Extract the [X, Y] coordinate from the center of the cell holding the provided text.  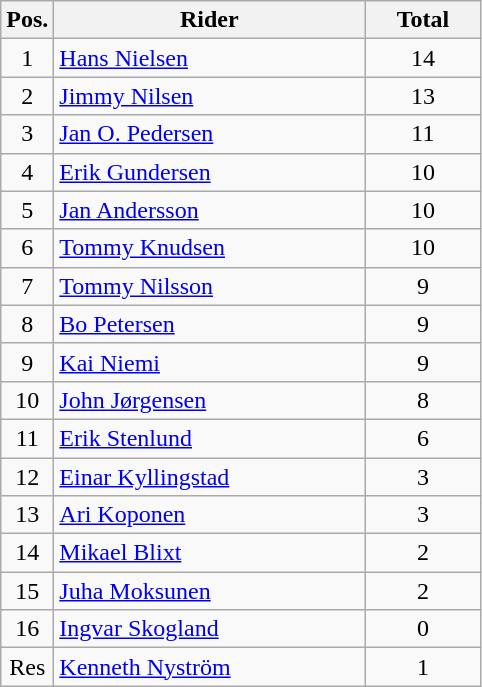
4 [28, 172]
7 [28, 286]
Ari Koponen [210, 515]
Mikael Blixt [210, 553]
16 [28, 629]
Rider [210, 20]
0 [423, 629]
Pos. [28, 20]
Hans Nielsen [210, 58]
Erik Gundersen [210, 172]
Kai Niemi [210, 362]
Bo Petersen [210, 324]
15 [28, 591]
Jan O. Pedersen [210, 134]
Jimmy Nilsen [210, 96]
Erik Stenlund [210, 438]
Jan Andersson [210, 210]
Kenneth Nyström [210, 667]
Juha Moksunen [210, 591]
5 [28, 210]
Tommy Knudsen [210, 248]
Total [423, 20]
Res [28, 667]
John Jørgensen [210, 400]
12 [28, 477]
Tommy Nilsson [210, 286]
Ingvar Skogland [210, 629]
Einar Kyllingstad [210, 477]
